Provide the [X, Y] coordinate of the cell's center where the given text is located.  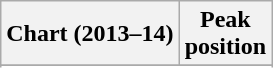
Peakposition [225, 34]
Chart (2013–14) [90, 34]
